Identify which cell holds the provided text, then report its (X, Y) central coordinate. 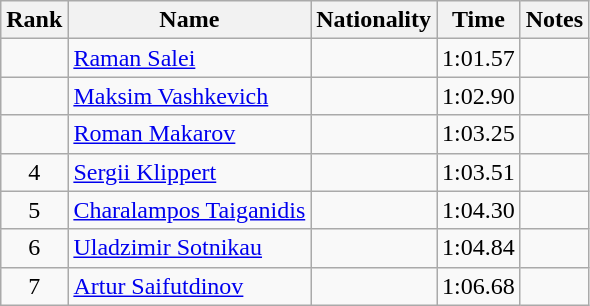
Charalampos Taiganidis (190, 210)
7 (34, 286)
6 (34, 248)
Nationality (374, 20)
1:01.57 (478, 58)
1:03.51 (478, 172)
1:03.25 (478, 134)
Maksim Vashkevich (190, 96)
Artur Saifutdinov (190, 286)
Rank (34, 20)
Notes (554, 20)
4 (34, 172)
1:04.30 (478, 210)
Time (478, 20)
Raman Salei (190, 58)
5 (34, 210)
Sergii Klippert (190, 172)
1:06.68 (478, 286)
Roman Makarov (190, 134)
1:02.90 (478, 96)
1:04.84 (478, 248)
Name (190, 20)
Uladzimir Sotnikau (190, 248)
